Detect which cell encompasses the target text, then output its [X, Y] center coordinate. 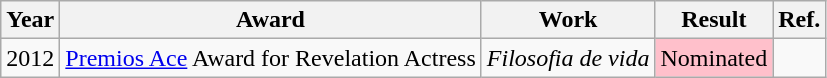
Premios Ace Award for Revelation Actress [270, 58]
2012 [30, 58]
Year [30, 20]
Ref. [800, 20]
Award [270, 20]
Filosofia de vida [568, 58]
Work [568, 20]
Result [714, 20]
Nominated [714, 58]
